Provide the [x, y] coordinate of the cell's center where the given text is located.  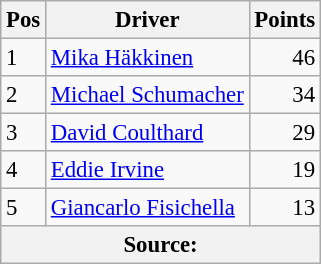
2 [24, 95]
1 [24, 58]
Pos [24, 20]
29 [284, 133]
13 [284, 208]
Giancarlo Fisichella [148, 208]
Driver [148, 20]
5 [24, 208]
Eddie Irvine [148, 170]
4 [24, 170]
Michael Schumacher [148, 95]
David Coulthard [148, 133]
3 [24, 133]
34 [284, 95]
19 [284, 170]
Source: [161, 245]
46 [284, 58]
Mika Häkkinen [148, 58]
Points [284, 20]
